Locate the cell with the specified text and output its (x, y) center coordinate. 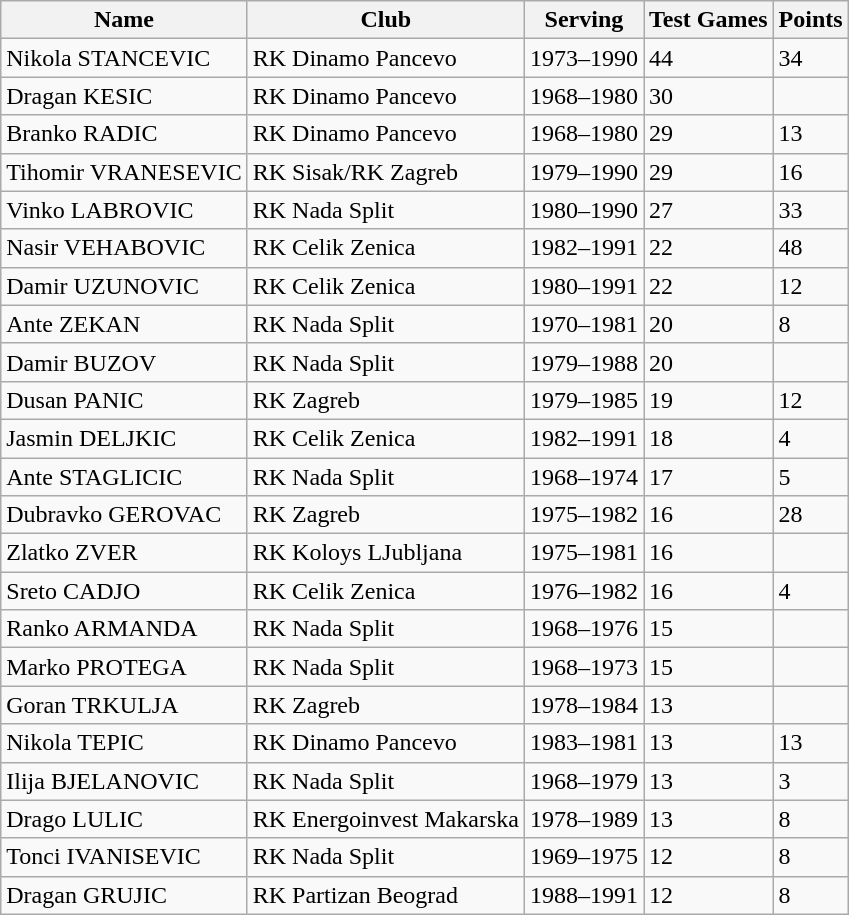
1976–1982 (584, 591)
Branko RADIC (124, 134)
1975–1982 (584, 515)
3 (810, 781)
Nikola TEPIC (124, 743)
RK Sisak/RK Zagreb (386, 172)
1973–1990 (584, 58)
Serving (584, 20)
Damir UZUNOVIC (124, 286)
Tihomir VRANESEVIC (124, 172)
Drago LULIC (124, 819)
1968–1976 (584, 629)
Dragan GRUJIC (124, 895)
1970–1981 (584, 324)
30 (709, 96)
1968–1979 (584, 781)
Club (386, 20)
Dusan PANIC (124, 400)
17 (709, 477)
Dubravko GEROVAC (124, 515)
1979–1990 (584, 172)
1980–1991 (584, 286)
1975–1981 (584, 553)
1983–1981 (584, 743)
1980–1990 (584, 210)
1978–1984 (584, 705)
34 (810, 58)
19 (709, 400)
Ranko ARMANDA (124, 629)
Nikola STANCEVIC (124, 58)
Points (810, 20)
Name (124, 20)
Test Games (709, 20)
1978–1989 (584, 819)
1968–1974 (584, 477)
Ante STAGLICIC (124, 477)
Tonci IVANISEVIC (124, 857)
1979–1985 (584, 400)
1979–1988 (584, 362)
Ante ZEKAN (124, 324)
Goran TRKULJA (124, 705)
1988–1991 (584, 895)
RK Koloys LJubljana (386, 553)
18 (709, 438)
Marko PROTEGA (124, 667)
RK Energoinvest Makarska (386, 819)
28 (810, 515)
1968–1973 (584, 667)
RK Partizan Beograd (386, 895)
Damir BUZOV (124, 362)
48 (810, 248)
Sreto CADJO (124, 591)
Zlatko ZVER (124, 553)
Ilija BJELANOVIC (124, 781)
27 (709, 210)
5 (810, 477)
Vinko LABROVIC (124, 210)
33 (810, 210)
1969–1975 (584, 857)
Dragan KESIC (124, 96)
Nasir VEHABOVIC (124, 248)
Jasmin DELJKIC (124, 438)
44 (709, 58)
